Identify which cell holds the provided text, then report its (X, Y) central coordinate. 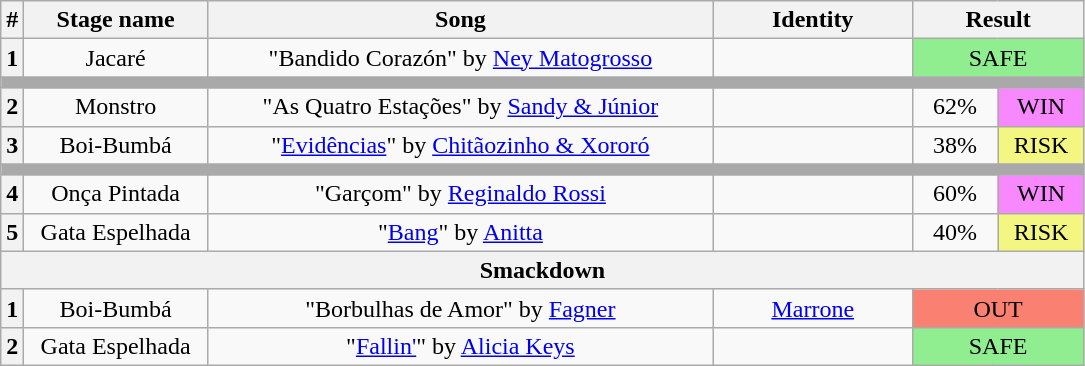
"As Quatro Estações" by Sandy & Júnior (460, 107)
Onça Pintada (116, 194)
OUT (998, 308)
60% (955, 194)
"Bandido Corazón" by Ney Matogrosso (460, 58)
Jacaré (116, 58)
"Bang" by Anitta (460, 232)
Song (460, 20)
3 (12, 145)
40% (955, 232)
38% (955, 145)
Stage name (116, 20)
Identity (812, 20)
"Garçom" by Reginaldo Rossi (460, 194)
Smackdown (542, 270)
5 (12, 232)
62% (955, 107)
Marrone (812, 308)
"Evidências" by Chitãozinho & Xororó (460, 145)
Monstro (116, 107)
# (12, 20)
"Fallin'" by Alicia Keys (460, 346)
"Borbulhas de Amor" by Fagner (460, 308)
Result (998, 20)
4 (12, 194)
